Scan for the cell matching the given text and deliver its (x, y) coordinate at center. 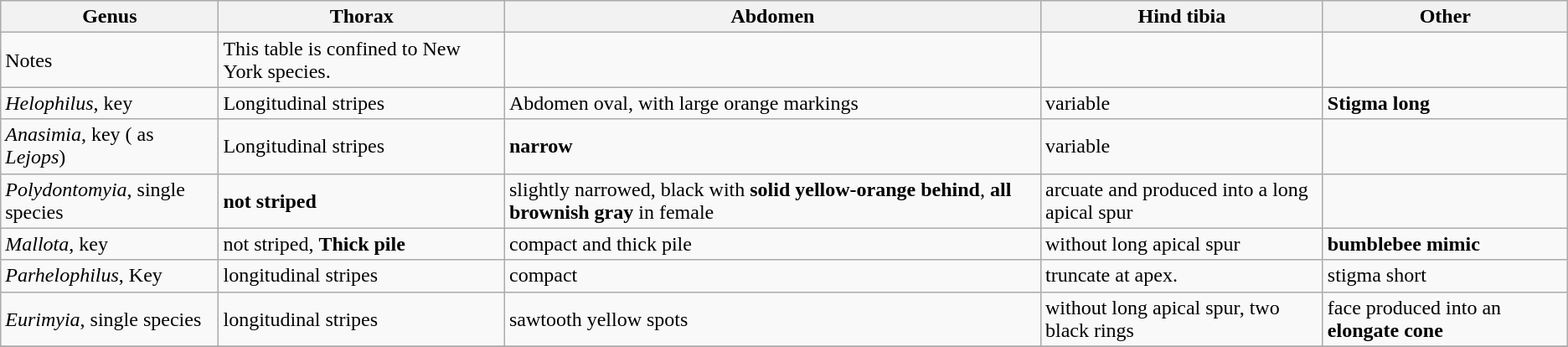
compact and thick pile (772, 244)
without long apical spur, two black rings (1181, 319)
without long apical spur (1181, 244)
truncate at apex. (1181, 276)
Stigma long (1445, 103)
Helophilus, key (110, 103)
bumblebee mimic (1445, 244)
Genus (110, 17)
slightly narrowed, black with solid yellow-orange behind, all brownish gray in female (772, 201)
not striped (362, 201)
Notes (110, 60)
Other (1445, 17)
Parhelophilus, Key (110, 276)
Thorax (362, 17)
Anasimia, key ( as Lejops) (110, 146)
sawtooth yellow spots (772, 319)
not striped, Thick pile (362, 244)
arcuate and produced into a long apical spur (1181, 201)
Abdomen oval, with large orange markings (772, 103)
This table is confined to New York species. (362, 60)
Hind tibia (1181, 17)
stigma short (1445, 276)
Abdomen (772, 17)
narrow (772, 146)
Eurimyia, single species (110, 319)
face produced into an elongate cone (1445, 319)
Mallota, key (110, 244)
compact (772, 276)
Polydontomyia, single species (110, 201)
